Extract the (X, Y) coordinate from the center of the cell holding the provided text.  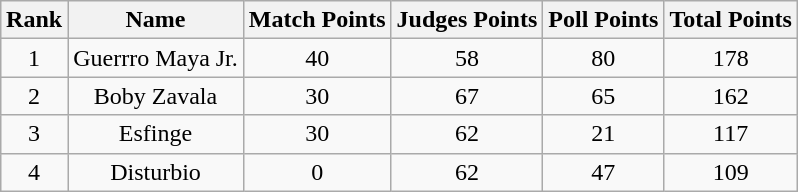
Match Points (317, 20)
58 (467, 58)
Judges Points (467, 20)
47 (604, 172)
2 (34, 96)
0 (317, 172)
178 (731, 58)
3 (34, 134)
162 (731, 96)
Esfinge (156, 134)
4 (34, 172)
21 (604, 134)
Total Points (731, 20)
Poll Points (604, 20)
80 (604, 58)
67 (467, 96)
Boby Zavala (156, 96)
109 (731, 172)
40 (317, 58)
Disturbio (156, 172)
Guerrro Maya Jr. (156, 58)
Rank (34, 20)
65 (604, 96)
1 (34, 58)
Name (156, 20)
117 (731, 134)
